Pinpoint the cell where the given text exists, returning its [X, Y] midpoint coordinate. 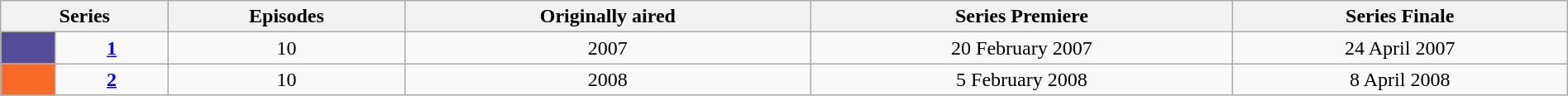
Episodes [286, 17]
2007 [608, 48]
Series Finale [1399, 17]
Series Premiere [1022, 17]
20 February 2007 [1022, 48]
2 [112, 79]
Series [84, 17]
1 [112, 48]
2008 [608, 79]
8 April 2008 [1399, 79]
24 April 2007 [1399, 48]
Originally aired [608, 17]
5 February 2008 [1022, 79]
